Search for the cell housing the specified text and yield its [X, Y] center coordinate. 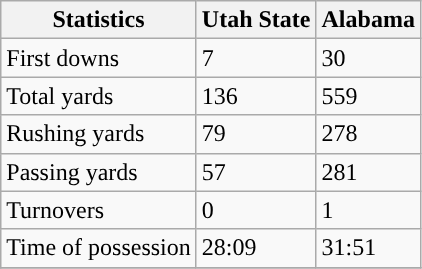
30 [368, 58]
79 [256, 134]
7 [256, 58]
1 [368, 210]
Total yards [99, 96]
Rushing yards [99, 134]
28:09 [256, 248]
First downs [99, 58]
Turnovers [99, 210]
Statistics [99, 20]
57 [256, 172]
136 [256, 96]
0 [256, 210]
278 [368, 134]
281 [368, 172]
Alabama [368, 20]
Time of possession [99, 248]
31:51 [368, 248]
559 [368, 96]
Utah State [256, 20]
Passing yards [99, 172]
